Return (x, y) of the center of cell containing provided text 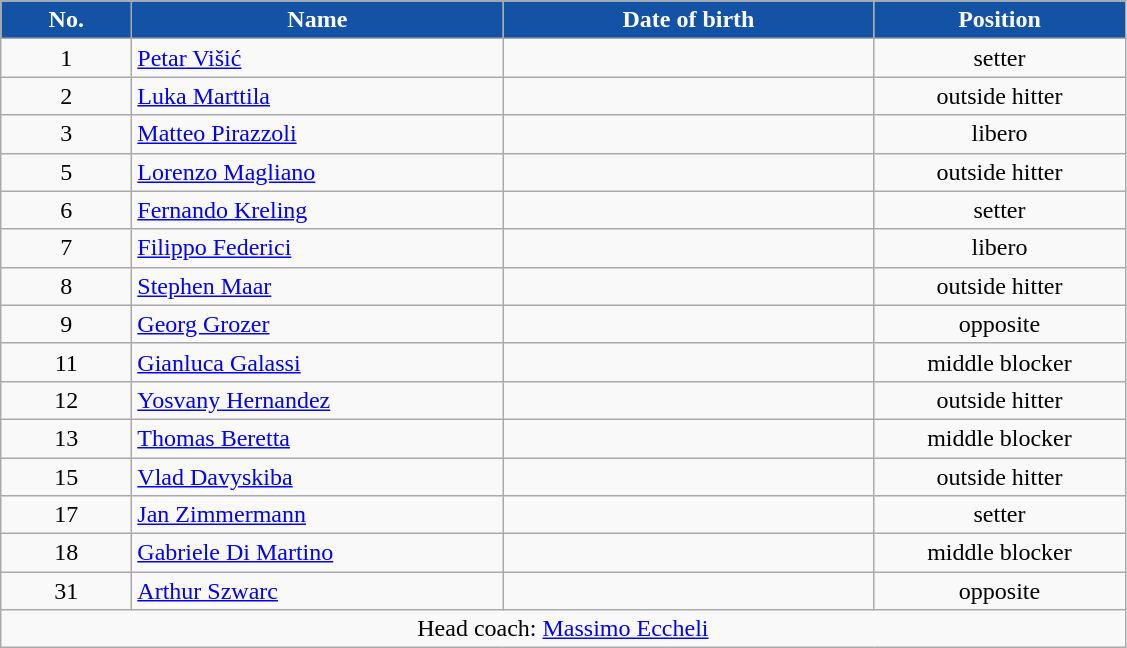
31 (66, 591)
15 (66, 477)
13 (66, 438)
Thomas Beretta (318, 438)
Luka Marttila (318, 96)
Jan Zimmermann (318, 515)
No. (66, 20)
Stephen Maar (318, 286)
Name (318, 20)
Georg Grozer (318, 324)
Date of birth (688, 20)
17 (66, 515)
Fernando Kreling (318, 210)
8 (66, 286)
5 (66, 172)
Gianluca Galassi (318, 362)
Petar Višić (318, 58)
Matteo Pirazzoli (318, 134)
Vlad Davyskiba (318, 477)
Position (1000, 20)
Arthur Szwarc (318, 591)
Head coach: Massimo Eccheli (563, 629)
1 (66, 58)
12 (66, 400)
Gabriele Di Martino (318, 553)
11 (66, 362)
3 (66, 134)
7 (66, 248)
Yosvany Hernandez (318, 400)
9 (66, 324)
6 (66, 210)
Filippo Federici (318, 248)
2 (66, 96)
18 (66, 553)
Lorenzo Magliano (318, 172)
